Scan for the cell matching the given text and deliver its (X, Y) coordinate at center. 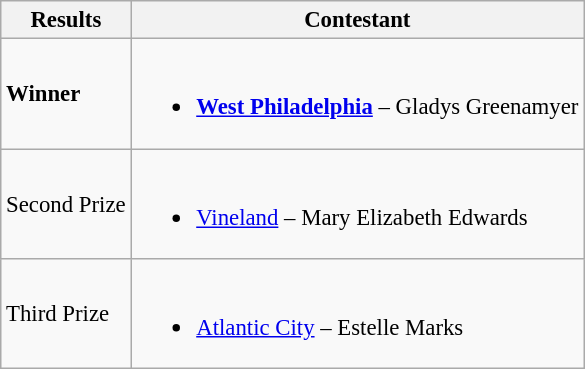
Atlantic City – Estelle Marks (358, 314)
Third Prize (66, 314)
West Philadelphia – Gladys Greenamyer (358, 94)
Second Prize (66, 204)
Contestant (358, 20)
Results (66, 20)
Winner (66, 94)
Vineland – Mary Elizabeth Edwards (358, 204)
